Detect which cell encompasses the target text, then output its (x, y) center coordinate. 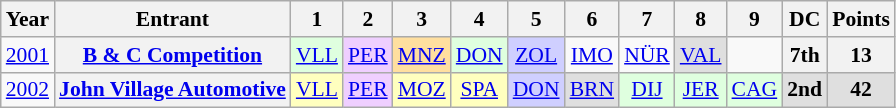
DIJ (647, 90)
7th (804, 55)
JER (701, 90)
8 (701, 19)
9 (755, 19)
Entrant (172, 19)
John Village Automotive (172, 90)
Year (28, 19)
6 (592, 19)
CAG (755, 90)
MNZ (422, 55)
BRN (592, 90)
Points (861, 19)
2nd (804, 90)
2 (368, 19)
3 (422, 19)
VAL (701, 55)
4 (480, 19)
SPA (480, 90)
7 (647, 19)
5 (536, 19)
2002 (28, 90)
2001 (28, 55)
NÜR (647, 55)
42 (861, 90)
ZOL (536, 55)
IMO (592, 55)
MOZ (422, 90)
B & C Competition (172, 55)
DC (804, 19)
1 (317, 19)
13 (861, 55)
